Detect which cell encompasses the target text, then output its (X, Y) center coordinate. 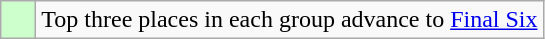
Top three places in each group advance to Final Six (290, 20)
